Extract the [X, Y] coordinate from the center of the cell holding the provided text.  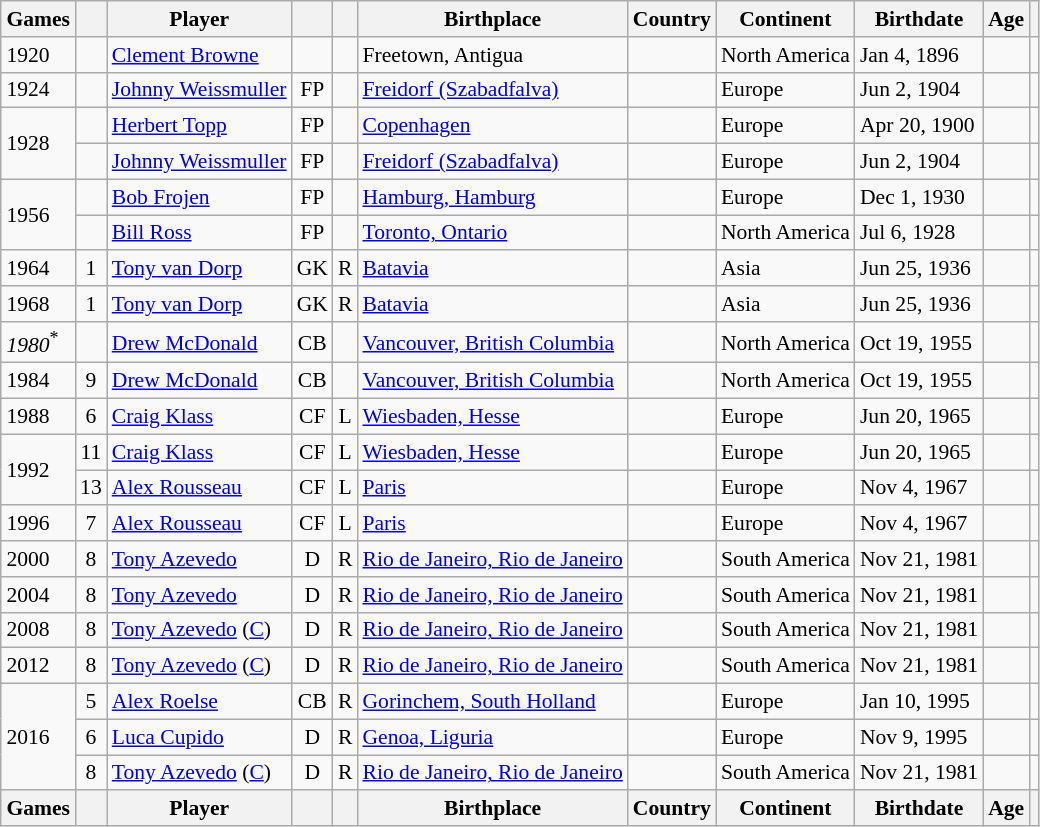
Copenhagen [492, 126]
Bill Ross [200, 233]
2008 [38, 630]
2016 [38, 738]
1968 [38, 304]
Herbert Topp [200, 126]
Toronto, Ontario [492, 233]
Alex Roelse [200, 702]
Freetown, Antigua [492, 55]
5 [91, 702]
Luca Cupido [200, 737]
1924 [38, 90]
Jul 6, 1928 [919, 233]
1964 [38, 269]
1984 [38, 381]
Clement Browne [200, 55]
Nov 9, 1995 [919, 737]
Dec 1, 1930 [919, 197]
1980* [38, 342]
Genoa, Liguria [492, 737]
1992 [38, 470]
11 [91, 452]
2004 [38, 595]
Bob Frojen [200, 197]
2000 [38, 559]
1988 [38, 417]
13 [91, 488]
Gorinchem, South Holland [492, 702]
1920 [38, 55]
1928 [38, 144]
1956 [38, 214]
Jan 10, 1995 [919, 702]
7 [91, 524]
Hamburg, Hamburg [492, 197]
Jan 4, 1896 [919, 55]
1996 [38, 524]
2012 [38, 666]
Apr 20, 1900 [919, 126]
9 [91, 381]
